Locate the cell with the specified text and output its [X, Y] center coordinate. 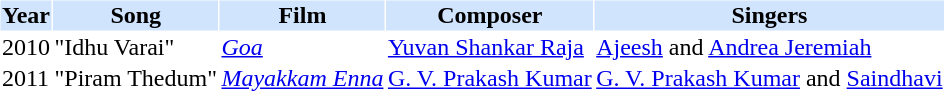
Song [136, 15]
Film [302, 15]
Goa [302, 47]
Year [26, 15]
Ajeesh and Andrea Jeremiah [770, 47]
2010 [26, 47]
"Idhu Varai" [136, 47]
Yuvan Shankar Raja [490, 47]
Composer [490, 15]
Singers [770, 15]
